Identify which cell holds the provided text, then report its (x, y) central coordinate. 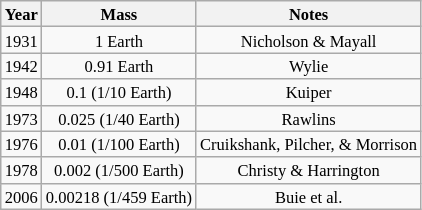
0.1 (1/10 Earth) (119, 92)
0.002 (1/500 Earth) (119, 170)
Wylie (308, 66)
Year (22, 14)
Buie et al. (308, 196)
1948 (22, 92)
0.00218 (1/459 Earth) (119, 196)
Christy & Harrington (308, 170)
2006 (22, 196)
1931 (22, 40)
Rawlins (308, 118)
1 Earth (119, 40)
0.01 (1/100 Earth) (119, 144)
1942 (22, 66)
0.025 (1/40 Earth) (119, 118)
Mass (119, 14)
Kuiper (308, 92)
1976 (22, 144)
Notes (308, 14)
Cruikshank, Pilcher, & Morrison (308, 144)
1978 (22, 170)
Nicholson & Mayall (308, 40)
1973 (22, 118)
0.91 Earth (119, 66)
